Locate the cell with the specified text and output its [X, Y] center coordinate. 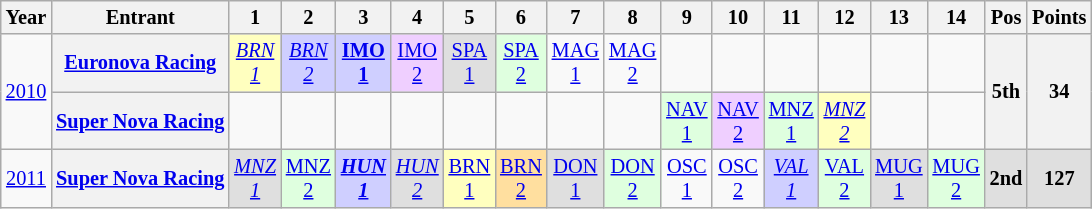
5 [470, 17]
13 [898, 17]
6 [521, 17]
MAG1 [576, 63]
DON1 [576, 178]
12 [845, 17]
IMO2 [418, 63]
VAL1 [792, 178]
2010 [26, 92]
MAG2 [632, 63]
Year [26, 17]
HUN1 [364, 178]
SPA1 [470, 63]
DON2 [632, 178]
HUN2 [418, 178]
10 [738, 17]
2nd [1006, 178]
127 [1059, 178]
5th [1006, 92]
SPA2 [521, 63]
11 [792, 17]
1 [255, 17]
OSC2 [738, 178]
9 [686, 17]
OSC1 [686, 178]
Pos [1006, 17]
Euronova Racing [140, 63]
VAL2 [845, 178]
8 [632, 17]
34 [1059, 92]
Points [1059, 17]
14 [956, 17]
2011 [26, 178]
7 [576, 17]
4 [418, 17]
NAV1 [686, 121]
IMO1 [364, 63]
MUG2 [956, 178]
2 [308, 17]
MUG1 [898, 178]
NAV2 [738, 121]
Entrant [140, 17]
3 [364, 17]
